Return the (X, Y) coordinate for the center point of the cell that contains the specified text.  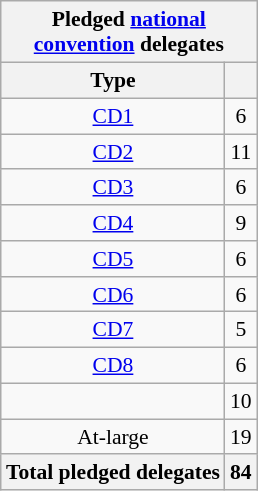
CD3 (113, 187)
CD7 (113, 330)
10 (241, 401)
19 (241, 437)
Type (113, 80)
CD5 (113, 259)
CD2 (113, 152)
Total pledged delegates (113, 472)
CD4 (113, 223)
CD8 (113, 365)
CD1 (113, 116)
11 (241, 152)
84 (241, 472)
CD6 (113, 294)
Pledged nationalconvention delegates (129, 32)
5 (241, 330)
9 (241, 223)
At-large (113, 437)
